Identify which cell holds the provided text, then report its [X, Y] central coordinate. 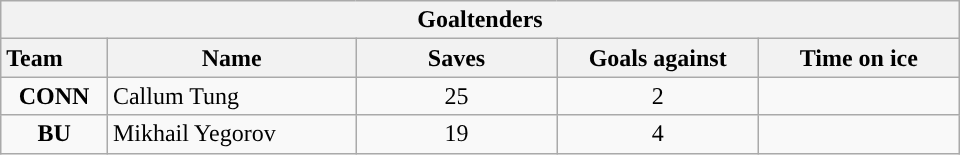
Goals against [658, 58]
25 [456, 96]
Team [54, 58]
19 [456, 134]
Name [232, 58]
4 [658, 134]
2 [658, 96]
Time on ice [858, 58]
CONN [54, 96]
Goaltenders [480, 20]
Saves [456, 58]
BU [54, 134]
Mikhail Yegorov [232, 134]
Callum Tung [232, 96]
